Provide the [X, Y] coordinate of the cell's center where the given text is located.  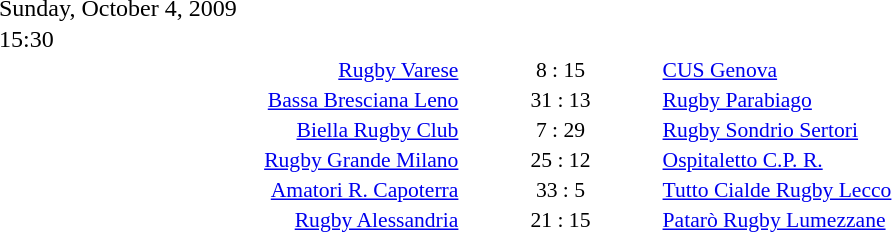
7 : 29 [560, 130]
33 : 5 [560, 190]
8 : 15 [560, 70]
25 : 12 [560, 160]
31 : 13 [560, 100]
